Find where the given text appears and provide that cell's center as [x, y] coordinate. 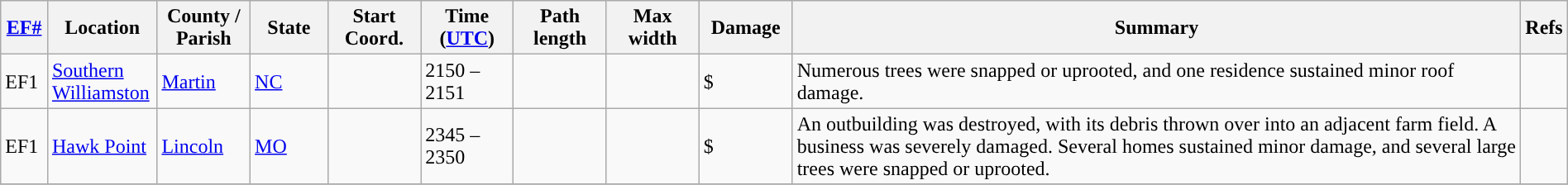
2345 – 2350 [467, 146]
Hawk Point [102, 146]
Damage [746, 28]
EF# [25, 28]
Southern Williamston [102, 81]
Time (UTC) [467, 28]
Numerous trees were snapped or uprooted, and one residence sustained minor roof damage. [1156, 81]
Refs [1544, 28]
County / Parish [203, 28]
MO [289, 146]
Max width [653, 28]
2150 – 2151 [467, 81]
Path length [560, 28]
Location [102, 28]
Lincoln [203, 146]
State [289, 28]
Start Coord. [374, 28]
Martin [203, 81]
Summary [1156, 28]
NC [289, 81]
